Capture the cell that displays the provided text and extract its [x, y] central coordinate. 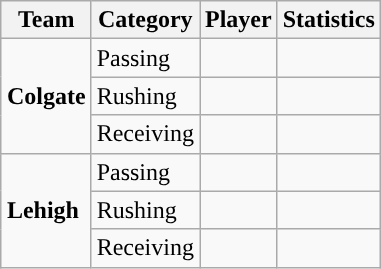
Lehigh [46, 210]
Team [46, 20]
Colgate [46, 96]
Category [145, 20]
Player [239, 20]
Statistics [328, 20]
